Identify which cell holds the provided text, then report its [x, y] central coordinate. 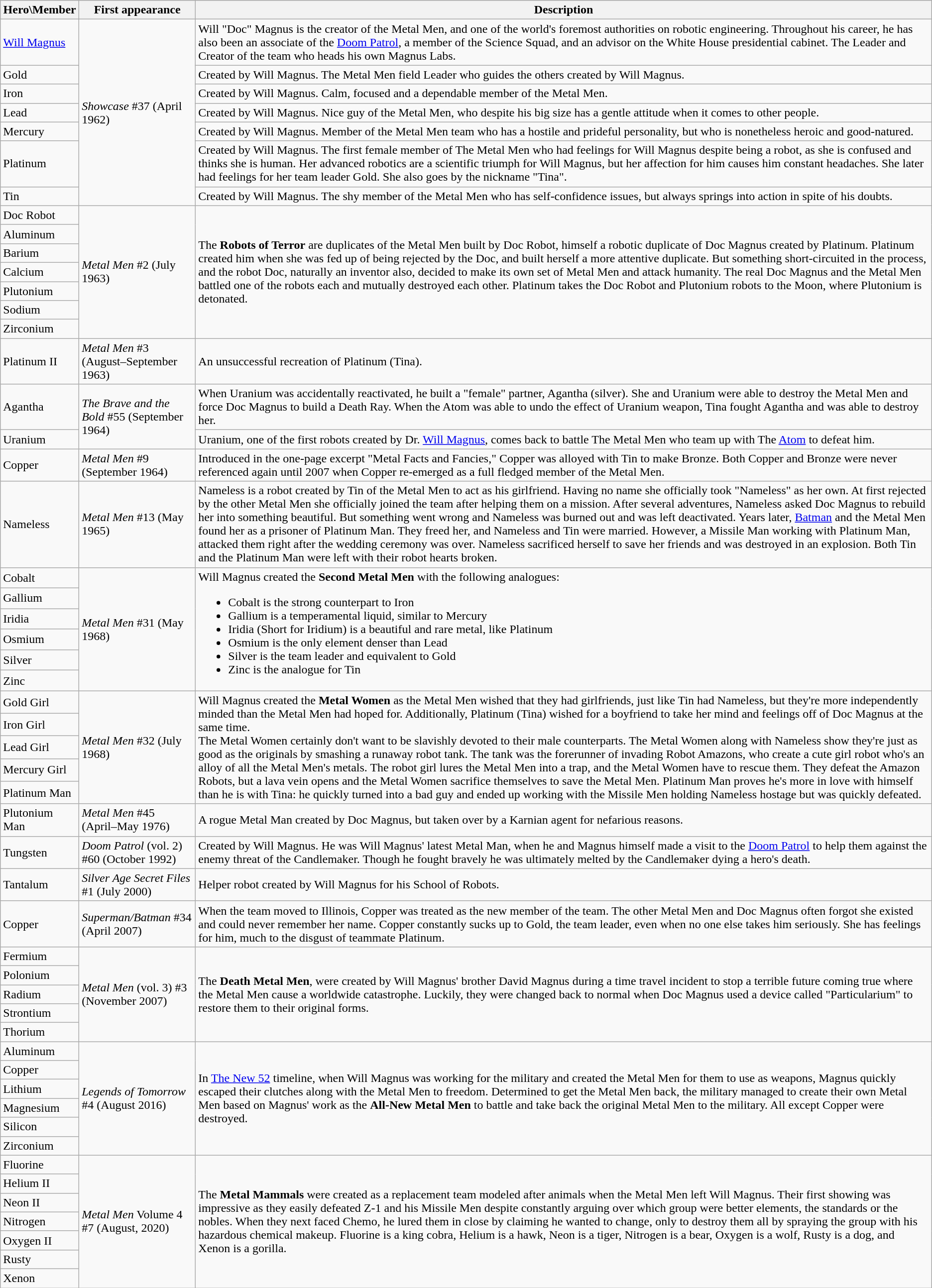
Platinum [40, 164]
Uranium [40, 439]
Zinc [40, 681]
Iron [40, 94]
A rogue Metal Man created by Doc Magnus, but taken over by a Karnian agent for nefarious reasons. [564, 820]
Created by Will Magnus. Nice guy of the Metal Men, who despite his big size has a gentle attitude when it comes to other people. [564, 112]
Gold [40, 75]
Agantha [40, 407]
Metal Men (vol. 3) #3 (November 2007) [137, 994]
Created by Will Magnus. The shy member of the Metal Men who has self-confidence issues, but always springs into action in spite of his doubts. [564, 196]
Uranium, one of the first robots created by Dr. Will Magnus, comes back to battle The Metal Men who team up with The Atom to defeat him. [564, 439]
Plutonium [40, 291]
Osmium [40, 639]
Iron Girl [40, 725]
Plutonium Man [40, 820]
Showcase #37 (April 1962) [137, 112]
Helium II [40, 1183]
Lithium [40, 1089]
Neon II [40, 1202]
Description [564, 10]
Created by Will Magnus. Calm, focused and a dependable member of the Metal Men. [564, 94]
Platinum Man [40, 792]
Thorium [40, 1032]
First appearance [137, 10]
The Brave and the Bold #55 (September 1964) [137, 417]
Fluorine [40, 1165]
Doom Patrol (vol. 2) #60 (October 1992) [137, 852]
Superman/Batman #34 (April 2007) [137, 924]
Oxygen II [40, 1240]
Nameless [40, 525]
Tungsten [40, 852]
Calcium [40, 272]
Doc Robot [40, 215]
Created by Will Magnus. The Metal Men field Leader who guides the others created by Will Magnus. [564, 75]
Legends of Tomorrow #4 (August 2016) [137, 1098]
Created by Will Magnus. Member of the Metal Men team who has a hostile and prideful personality, but who is nonetheless heroic and good-natured. [564, 131]
Lead [40, 112]
Radium [40, 994]
Silver Age Secret Files #1 (July 2000) [137, 885]
Iridia [40, 619]
Metal Men #32 (July 1968) [137, 748]
Rusty [40, 1259]
Xenon [40, 1278]
Metal Men #9 (September 1964) [137, 465]
Metal Men #45 (April–May 1976) [137, 820]
Tin [40, 196]
Barium [40, 253]
Metal Men #31 (May 1968) [137, 629]
Silicon [40, 1127]
Helper robot created by Will Magnus for his School of Robots. [564, 885]
Will Magnus [40, 42]
Mercury Girl [40, 769]
Fermium [40, 956]
Hero\Member [40, 10]
Magnesium [40, 1108]
Metal Men Volume 4 #7 (August, 2020) [137, 1221]
An unsuccessful recreation of Platinum (Tina). [564, 361]
Metal Men #2 (July 1963) [137, 272]
Mercury [40, 131]
Sodium [40, 310]
Metal Men #13 (May 1965) [137, 525]
Nitrogen [40, 1221]
Polonium [40, 975]
Silver [40, 660]
Cobalt [40, 577]
Tantalum [40, 885]
Gold Girl [40, 702]
Lead Girl [40, 748]
Platinum II [40, 361]
Gallium [40, 598]
Strontium [40, 1013]
Metal Men #3 (August–September 1963) [137, 361]
